From the cell containing the given text, extract its center point as (x, y) coordinate. 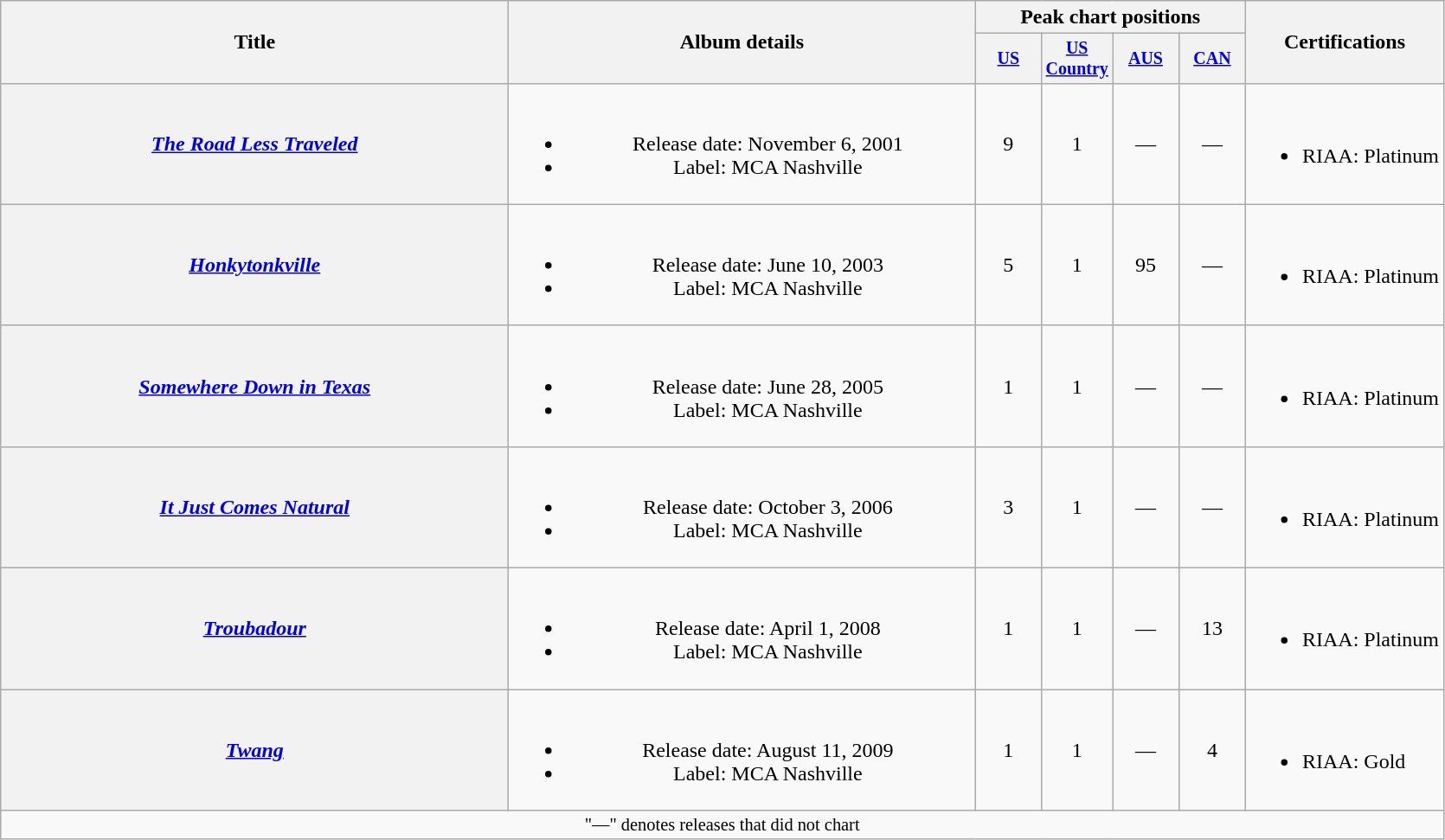
Honkytonkville (254, 265)
95 (1146, 265)
4 (1211, 750)
Release date: April 1, 2008Label: MCA Nashville (742, 629)
RIAA: Gold (1345, 750)
13 (1211, 629)
Somewhere Down in Texas (254, 386)
Peak chart positions (1111, 17)
Album details (742, 42)
It Just Comes Natural (254, 507)
US Country (1077, 59)
AUS (1146, 59)
Twang (254, 750)
"—" denotes releases that did not chart (722, 825)
9 (1009, 144)
Title (254, 42)
CAN (1211, 59)
Certifications (1345, 42)
Release date: August 11, 2009Label: MCA Nashville (742, 750)
Release date: June 10, 2003Label: MCA Nashville (742, 265)
5 (1009, 265)
The Road Less Traveled (254, 144)
Troubadour (254, 629)
3 (1009, 507)
Release date: October 3, 2006Label: MCA Nashville (742, 507)
US (1009, 59)
Release date: June 28, 2005Label: MCA Nashville (742, 386)
Release date: November 6, 2001Label: MCA Nashville (742, 144)
